Extract the (X, Y) coordinate from the center of the cell holding the provided text.  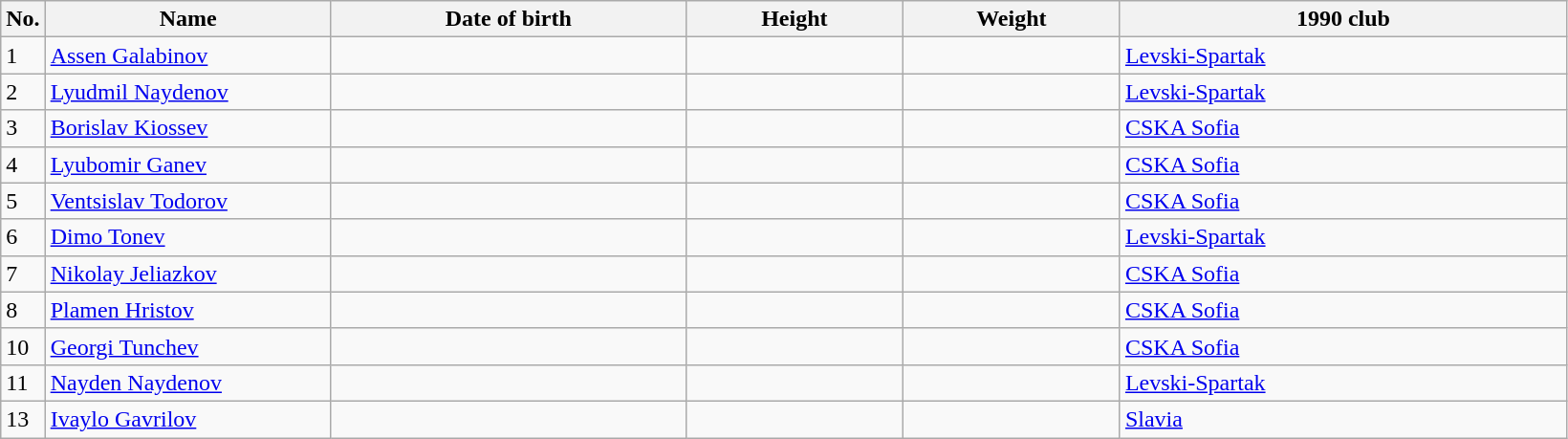
1990 club (1342, 19)
13 (23, 419)
Slavia (1342, 419)
4 (23, 165)
2 (23, 92)
Lyubomir Ganev (187, 165)
Weight (1012, 19)
Lyudmil Naydenov (187, 92)
Assen Galabinov (187, 55)
Borislav Kiossev (187, 128)
3 (23, 128)
Ventsislav Todorov (187, 201)
10 (23, 346)
Dimo Tonev (187, 237)
Ivaylo Gavrilov (187, 419)
Height (794, 19)
Name (187, 19)
No. (23, 19)
Plamen Hristov (187, 310)
1 (23, 55)
6 (23, 237)
7 (23, 274)
Nayden Naydenov (187, 383)
8 (23, 310)
Date of birth (509, 19)
11 (23, 383)
Nikolay Jeliazkov (187, 274)
Georgi Tunchev (187, 346)
5 (23, 201)
